Find where the given text appears and provide that cell's center as (X, Y) coordinate. 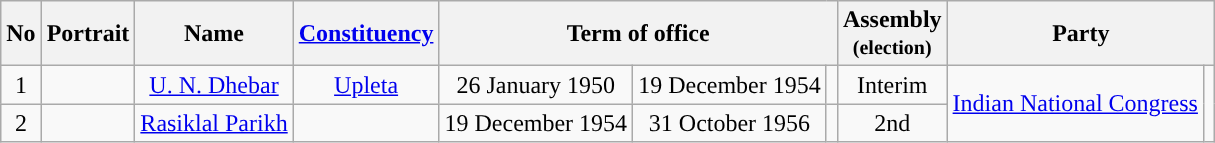
Rasiklal Parikh (214, 123)
No (21, 34)
Assembly(election) (892, 34)
Term of office (638, 34)
Party (1080, 34)
31 October 1956 (730, 123)
Portrait (88, 34)
Upleta (366, 85)
Constituency (366, 34)
26 January 1950 (536, 85)
1 (21, 85)
Name (214, 34)
2nd (892, 123)
2 (21, 123)
Interim (892, 85)
Indian National Congress (1075, 104)
U. N. Dhebar (214, 85)
